For the text-containing cell, return its midpoint in [x, y] coordinate format. 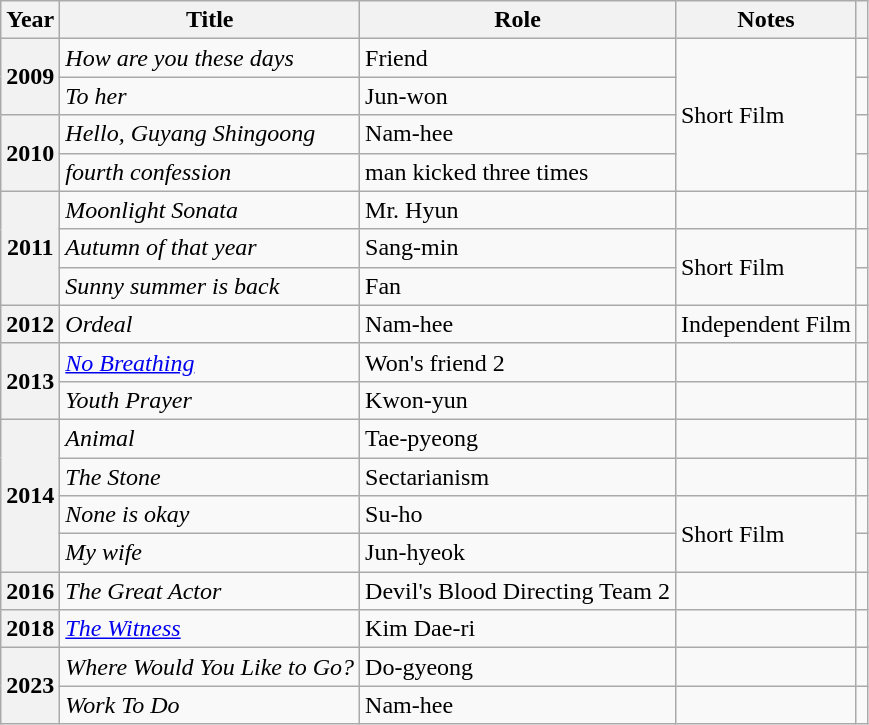
No Breathing [210, 362]
2023 [30, 686]
Tae-pyeong [518, 438]
The Stone [210, 477]
2014 [30, 495]
Ordeal [210, 324]
Hello, Guyang Shingoong [210, 134]
Autumn of that year [210, 248]
None is okay [210, 515]
Notes [766, 20]
2009 [30, 77]
Jun-won [518, 96]
2016 [30, 591]
Fan [518, 286]
2013 [30, 381]
Work To Do [210, 705]
Su-ho [518, 515]
2012 [30, 324]
Independent Film [766, 324]
Do-gyeong [518, 667]
Friend [518, 58]
Title [210, 20]
fourth confession [210, 172]
Mr. Hyun [518, 210]
The Witness [210, 629]
man kicked three times [518, 172]
Animal [210, 438]
Kim Dae-ri [518, 629]
Where Would You Like to Go? [210, 667]
Youth Prayer [210, 400]
How are you these days [210, 58]
Won's friend 2 [518, 362]
Year [30, 20]
Kwon-yun [518, 400]
Sunny summer is back [210, 286]
Moonlight Sonata [210, 210]
2010 [30, 153]
Role [518, 20]
The Great Actor [210, 591]
My wife [210, 553]
Devil's Blood Directing Team 2 [518, 591]
Sang-min [518, 248]
2018 [30, 629]
2011 [30, 248]
To her [210, 96]
Sectarianism [518, 477]
Jun-hyeok [518, 553]
